For the text-containing cell, return its midpoint in [X, Y] coordinate format. 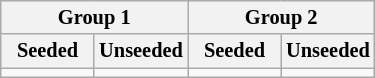
Group 2 [282, 17]
Group 1 [94, 17]
